Provide the (X, Y) coordinate of the cell's center where the given text is located.  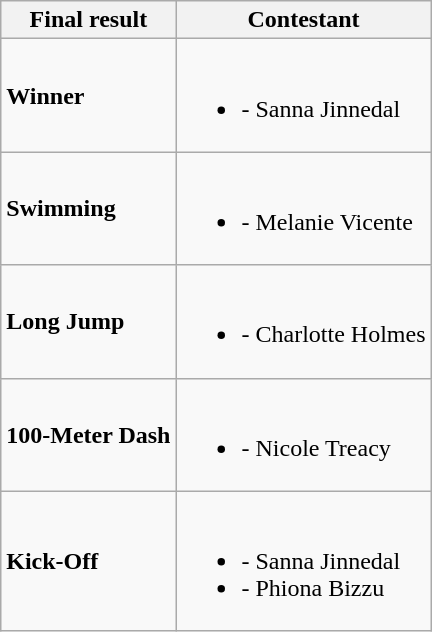
- Melanie Vicente (304, 208)
Contestant (304, 20)
- Charlotte Holmes (304, 322)
Winner (88, 96)
- Sanna Jinnedal - Phiona Bizzu (304, 561)
Long Jump (88, 322)
Final result (88, 20)
Swimming (88, 208)
100-Meter Dash (88, 434)
Kick-Off (88, 561)
- Sanna Jinnedal (304, 96)
- Nicole Treacy (304, 434)
